Find where the given text appears and provide that cell's center as [X, Y] coordinate. 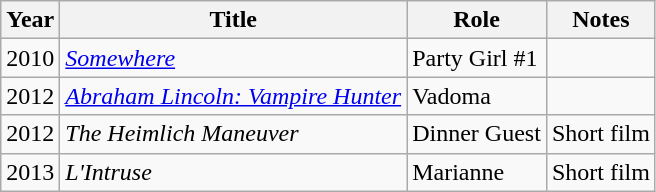
Marianne [477, 172]
The Heimlich Maneuver [234, 134]
Party Girl #1 [477, 58]
Notes [600, 20]
2010 [30, 58]
L'Intruse [234, 172]
Dinner Guest [477, 134]
Title [234, 20]
2013 [30, 172]
Somewhere [234, 58]
Abraham Lincoln: Vampire Hunter [234, 96]
Vadoma [477, 96]
Year [30, 20]
Role [477, 20]
